Find where the given text appears and provide that cell's center as (X, Y) coordinate. 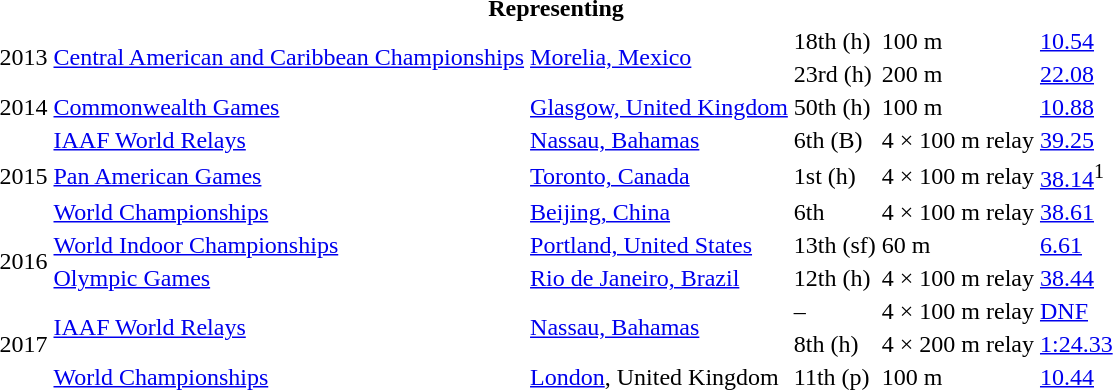
12th (h) (834, 278)
4 × 200 m relay (958, 344)
6th (B) (834, 140)
– (834, 311)
200 m (958, 74)
23rd (h) (834, 74)
60 m (958, 245)
Olympic Games (289, 278)
Portland, United States (660, 245)
Toronto, Canada (660, 176)
World Championships (289, 212)
8th (h) (834, 344)
Morelia, Mexico (660, 58)
Pan American Games (289, 176)
World Indoor Championships (289, 245)
Glasgow, United Kingdom (660, 107)
13th (sf) (834, 245)
Commonwealth Games (289, 107)
Central American and Caribbean Championships (289, 58)
6th (834, 212)
1st (h) (834, 176)
Beijing, China (660, 212)
Rio de Janeiro, Brazil (660, 278)
50th (h) (834, 107)
18th (h) (834, 41)
